Return (X, Y) of the center of cell containing provided text 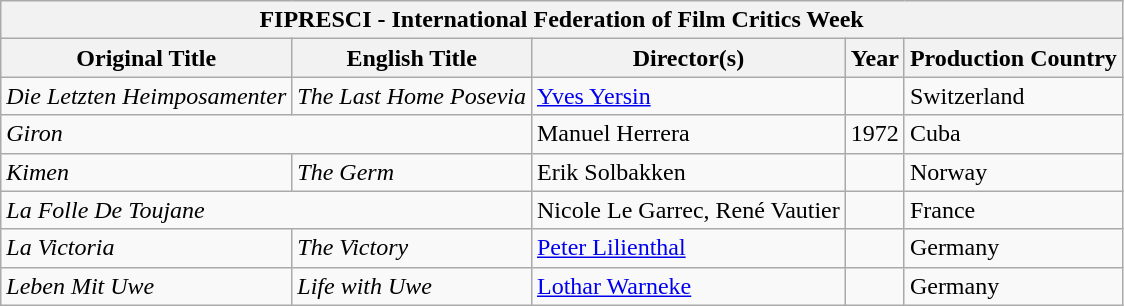
Manuel Herrera (688, 134)
Production Country (1013, 58)
Yves Yersin (688, 96)
Leben Mit Uwe (146, 286)
France (1013, 210)
English Title (412, 58)
Original Title (146, 58)
Switzerland (1013, 96)
Year (874, 58)
Die Letzten Heimposamenter (146, 96)
The Germ (412, 172)
Nicole Le Garrec, René Vautier (688, 210)
Lothar Warneke (688, 286)
Giron (266, 134)
Life with Uwe (412, 286)
1972 (874, 134)
Norway (1013, 172)
Cuba (1013, 134)
FIPRESCI - International Federation of Film Critics Week (562, 20)
Director(s) (688, 58)
Erik Solbakken (688, 172)
Kimen (146, 172)
Peter Lilienthal (688, 248)
La Victoria (146, 248)
La Folle De Toujane (266, 210)
The Last Home Posevia (412, 96)
The Victory (412, 248)
